Output the (x, y) coordinate of the center of the cell containing the given text.  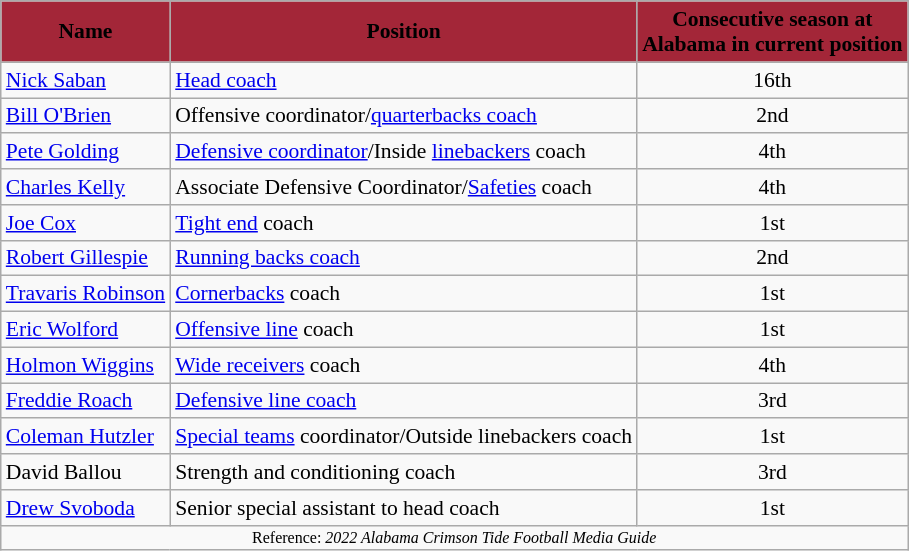
Associate Defensive Coordinator/Safeties coach (404, 187)
Head coach (404, 80)
Joe Cox (86, 223)
Charles Kelly (86, 187)
Robert Gillespie (86, 258)
Bill O'Brien (86, 116)
Strength and conditioning coach (404, 472)
Tight end coach (404, 223)
Drew Svoboda (86, 508)
Senior special assistant to head coach (404, 508)
Freddie Roach (86, 401)
16th (772, 80)
David Ballou (86, 472)
Wide receivers coach (404, 365)
Defensive coordinator/Inside linebackers coach (404, 152)
Position (404, 32)
Travaris Robinson (86, 294)
Special teams coordinator/Outside linebackers coach (404, 437)
Offensive coordinator/quarterbacks coach (404, 116)
Reference: 2022 Alabama Crimson Tide Football Media Guide (454, 537)
Name (86, 32)
Pete Golding (86, 152)
Coleman Hutzler (86, 437)
Defensive line coach (404, 401)
Running backs coach (404, 258)
Holmon Wiggins (86, 365)
Nick Saban (86, 80)
Offensive line coach (404, 330)
Eric Wolford (86, 330)
Consecutive season atAlabama in current position (772, 32)
Cornerbacks coach (404, 294)
